Extract the [x, y] coordinate from the center of the cell holding the provided text.  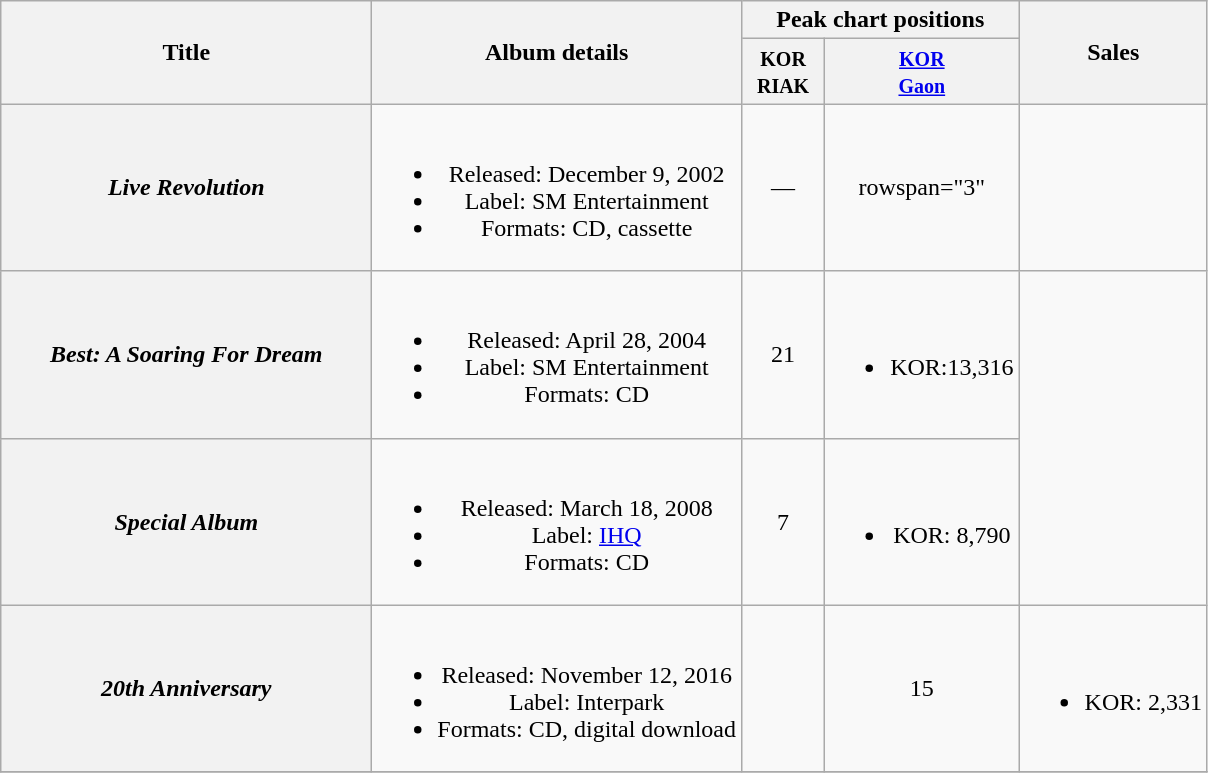
Live Revolution [186, 188]
15 [922, 688]
Peak chart positions [880, 20]
KOR: 8,790 [922, 522]
rowspan="3" [922, 188]
7 [784, 522]
KOR:13,316 [922, 354]
Released: November 12, 2016Label: InterparkFormats: CD, digital download [557, 688]
Released: April 28, 2004Label: SM EntertainmentFormats: CD [557, 354]
21 [784, 354]
Best: A Soaring For Dream [186, 354]
KOR: 2,331 [1113, 688]
KORRIAK [784, 72]
Album details [557, 52]
Sales [1113, 52]
— [784, 188]
20th Anniversary [186, 688]
Special Album [186, 522]
KORGaon [922, 72]
Released: March 18, 2008Label: IHQFormats: CD [557, 522]
Released: December 9, 2002Label: SM EntertainmentFormats: CD, cassette [557, 188]
Title [186, 52]
